Pinpoint the cell where the given text exists, returning its [X, Y] midpoint coordinate. 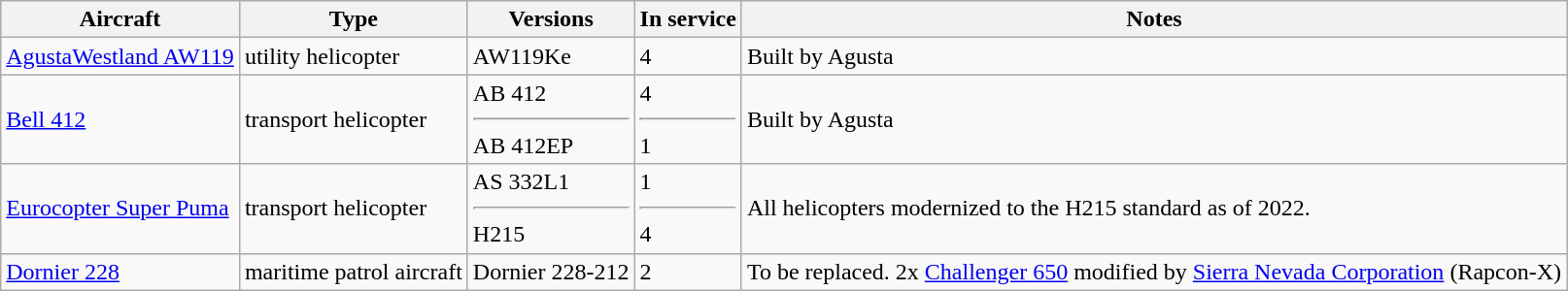
Notes [1154, 19]
Dornier 228 [120, 272]
2 [688, 272]
14 [688, 209]
Type [354, 19]
AW119Ke [551, 56]
Aircraft [120, 19]
AS 332L1H215 [551, 209]
Eurocopter Super Puma [120, 209]
Bell 412 [120, 119]
To be replaced. 2x Challenger 650 modified by Sierra Nevada Corporation (Rapcon-X) [1154, 272]
All helicopters modernized to the H215 standard as of 2022. [1154, 209]
AgustaWestland AW119 [120, 56]
maritime patrol aircraft [354, 272]
utility helicopter [354, 56]
41 [688, 119]
4 [688, 56]
In service [688, 19]
Dornier 228-212 [551, 272]
AB 412AB 412EP [551, 119]
Versions [551, 19]
